Return (x, y) of the center of cell containing provided text 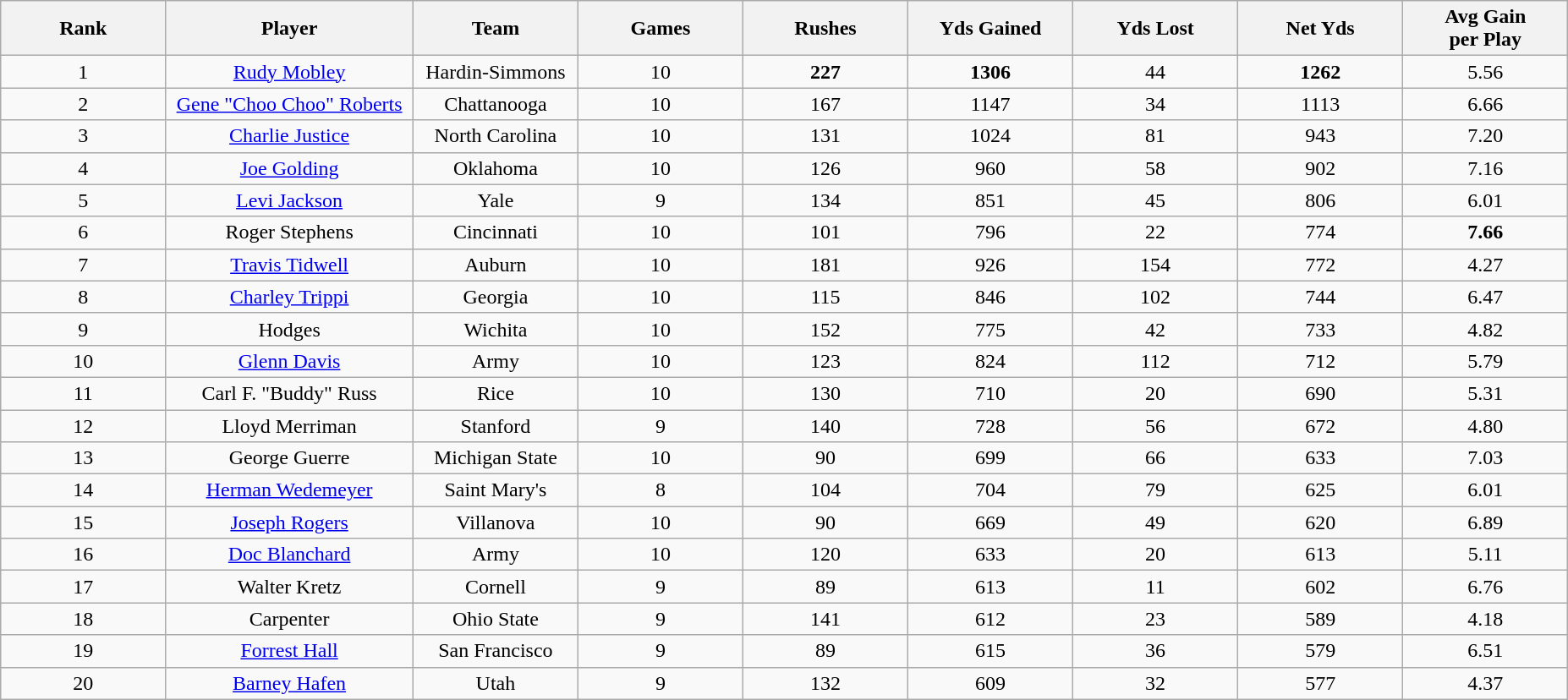
134 (825, 200)
154 (1155, 265)
960 (991, 168)
772 (1321, 265)
167 (825, 104)
5.31 (1485, 393)
Stanford (496, 425)
1113 (1321, 104)
Travis Tidwell (289, 265)
796 (991, 232)
Gene "Choo Choo" Roberts (289, 104)
6.47 (1485, 297)
112 (1155, 361)
18 (83, 619)
56 (1155, 425)
1262 (1321, 72)
22 (1155, 232)
Joseph Rogers (289, 522)
3 (83, 136)
Villanova (496, 522)
Forrest Hall (289, 651)
Team (496, 29)
4.37 (1485, 683)
712 (1321, 361)
Wichita (496, 329)
5.79 (1485, 361)
North Carolina (496, 136)
6.51 (1485, 651)
7.03 (1485, 458)
5.56 (1485, 72)
181 (825, 265)
126 (825, 168)
609 (991, 683)
7.16 (1485, 168)
579 (1321, 651)
690 (1321, 393)
Charlie Justice (289, 136)
San Francisco (496, 651)
4.82 (1485, 329)
6.66 (1485, 104)
227 (825, 72)
Yale (496, 200)
42 (1155, 329)
16 (83, 555)
Rank (83, 29)
101 (825, 232)
141 (825, 619)
34 (1155, 104)
851 (991, 200)
Rice (496, 393)
625 (1321, 490)
943 (1321, 136)
12 (83, 425)
Yds Lost (1155, 29)
6.89 (1485, 522)
140 (825, 425)
Hardin-Simmons (496, 72)
131 (825, 136)
Joe Golding (289, 168)
Games (660, 29)
Carl F. "Buddy" Russ (289, 393)
44 (1155, 72)
577 (1321, 683)
Cornell (496, 587)
13 (83, 458)
Glenn Davis (289, 361)
589 (1321, 619)
620 (1321, 522)
Yds Gained (991, 29)
672 (1321, 425)
1 (83, 72)
130 (825, 393)
Saint Mary's (496, 490)
Doc Blanchard (289, 555)
5.11 (1485, 555)
Utah (496, 683)
Ohio State (496, 619)
602 (1321, 587)
123 (825, 361)
669 (991, 522)
Herman Wedemeyer (289, 490)
Levi Jackson (289, 200)
Net Yds (1321, 29)
Oklahoma (496, 168)
744 (1321, 297)
774 (1321, 232)
926 (991, 265)
17 (83, 587)
104 (825, 490)
615 (991, 651)
45 (1155, 200)
4.18 (1485, 619)
Barney Hafen (289, 683)
79 (1155, 490)
846 (991, 297)
699 (991, 458)
Cincinnati (496, 232)
4.80 (1485, 425)
824 (991, 361)
49 (1155, 522)
4.27 (1485, 265)
775 (991, 329)
733 (1321, 329)
7.66 (1485, 232)
Carpenter (289, 619)
Roger Stephens (289, 232)
George Guerre (289, 458)
6 (83, 232)
1024 (991, 136)
66 (1155, 458)
704 (991, 490)
Player (289, 29)
612 (991, 619)
15 (83, 522)
Auburn (496, 265)
1147 (991, 104)
6.76 (1485, 587)
Rudy Mobley (289, 72)
Charley Trippi (289, 297)
Georgia (496, 297)
19 (83, 651)
23 (1155, 619)
Hodges (289, 329)
Lloyd Merriman (289, 425)
728 (991, 425)
4 (83, 168)
Chattanooga (496, 104)
7 (83, 265)
102 (1155, 297)
32 (1155, 683)
14 (83, 490)
120 (825, 555)
902 (1321, 168)
5 (83, 200)
115 (825, 297)
81 (1155, 136)
Avg Gainper Play (1485, 29)
36 (1155, 651)
7.20 (1485, 136)
710 (991, 393)
152 (825, 329)
806 (1321, 200)
2 (83, 104)
Walter Kretz (289, 587)
132 (825, 683)
58 (1155, 168)
Michigan State (496, 458)
1306 (991, 72)
Rushes (825, 29)
